Pinpoint the cell where the given text exists, returning its (x, y) midpoint coordinate. 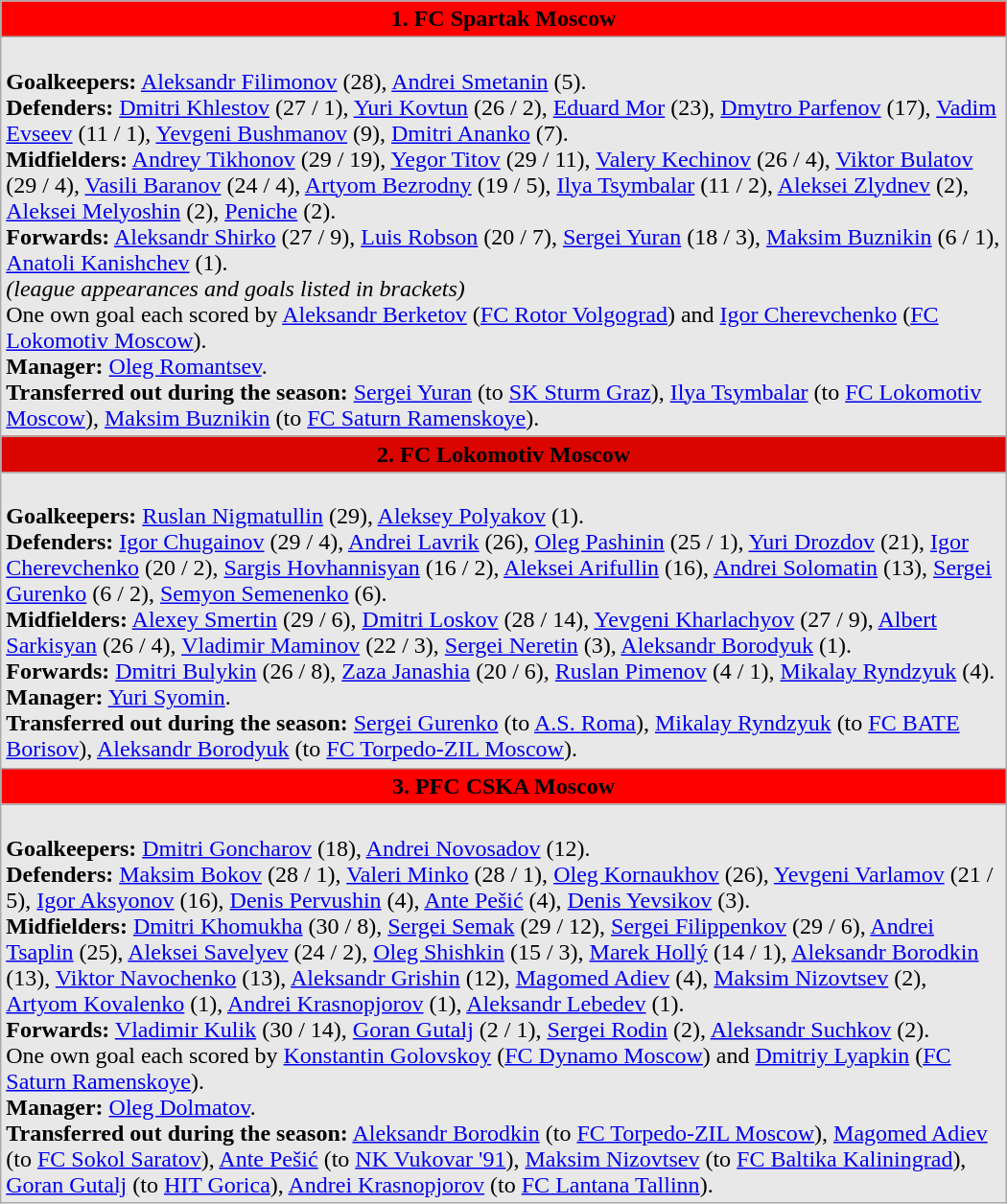
3. PFC CSKA Moscow (503, 786)
1. FC Spartak Moscow (503, 19)
2. FC Lokomotiv Moscow (503, 454)
